Return the [x, y] coordinate for the center point of the cell that contains the specified text.  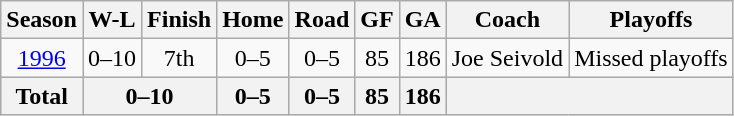
1996 [42, 58]
GF [377, 20]
7th [180, 58]
Missed playoffs [652, 58]
Playoffs [652, 20]
GA [422, 20]
Season [42, 20]
Joe Seivold [507, 58]
Home [253, 20]
W-L [112, 20]
Road [322, 20]
Finish [180, 20]
Coach [507, 20]
Total [42, 96]
